Return the [X, Y] coordinate for the center point of the cell that contains the specified text.  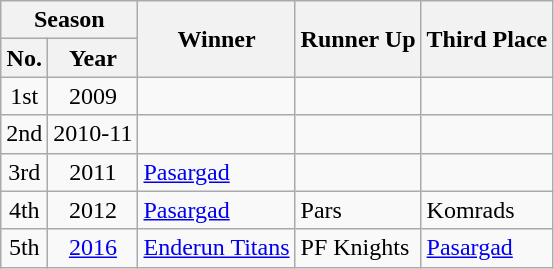
3rd [24, 172]
Winner [216, 39]
Year [93, 58]
2012 [93, 210]
2010-11 [93, 134]
Komrads [487, 210]
2nd [24, 134]
Season [70, 20]
2011 [93, 172]
4th [24, 210]
Third Place [487, 39]
1st [24, 96]
PF Knights [358, 248]
Pars [358, 210]
Enderun Titans [216, 248]
No. [24, 58]
Runner Up [358, 39]
2009 [93, 96]
5th [24, 248]
2016 [93, 248]
